Extract the (X, Y) coordinate from the center of the cell holding the provided text.  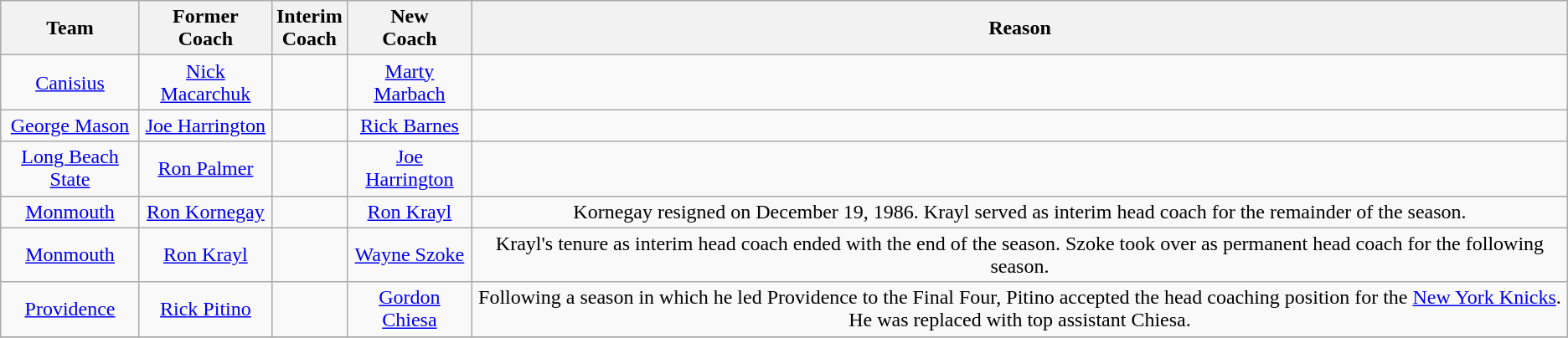
Team (70, 28)
Providence (70, 310)
FormerCoach (205, 28)
InterimCoach (309, 28)
Nick Macarchuk (205, 82)
NewCoach (410, 28)
Ron Kornegay (205, 212)
Marty Marbach (410, 82)
Gordon Chiesa (410, 310)
Wayne Szoke (410, 254)
Reason (1020, 28)
Ron Palmer (205, 169)
Canisius (70, 82)
Krayl's tenure as interim head coach ended with the end of the season. Szoke took over as permanent head coach for the following season. (1020, 254)
Long Beach State (70, 169)
Kornegay resigned on December 19, 1986. Krayl served as interim head coach for the remainder of the season. (1020, 212)
Rick Barnes (410, 125)
Rick Pitino (205, 310)
George Mason (70, 125)
